Scan for the cell matching the given text and deliver its [X, Y] coordinate at center. 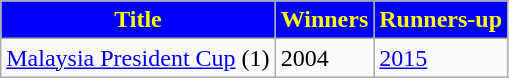
Malaysia President Cup (1) [138, 58]
2015 [441, 58]
Winners [324, 20]
2004 [324, 58]
Runners-up [441, 20]
Title [138, 20]
